Capture the cell that displays the provided text and extract its [x, y] central coordinate. 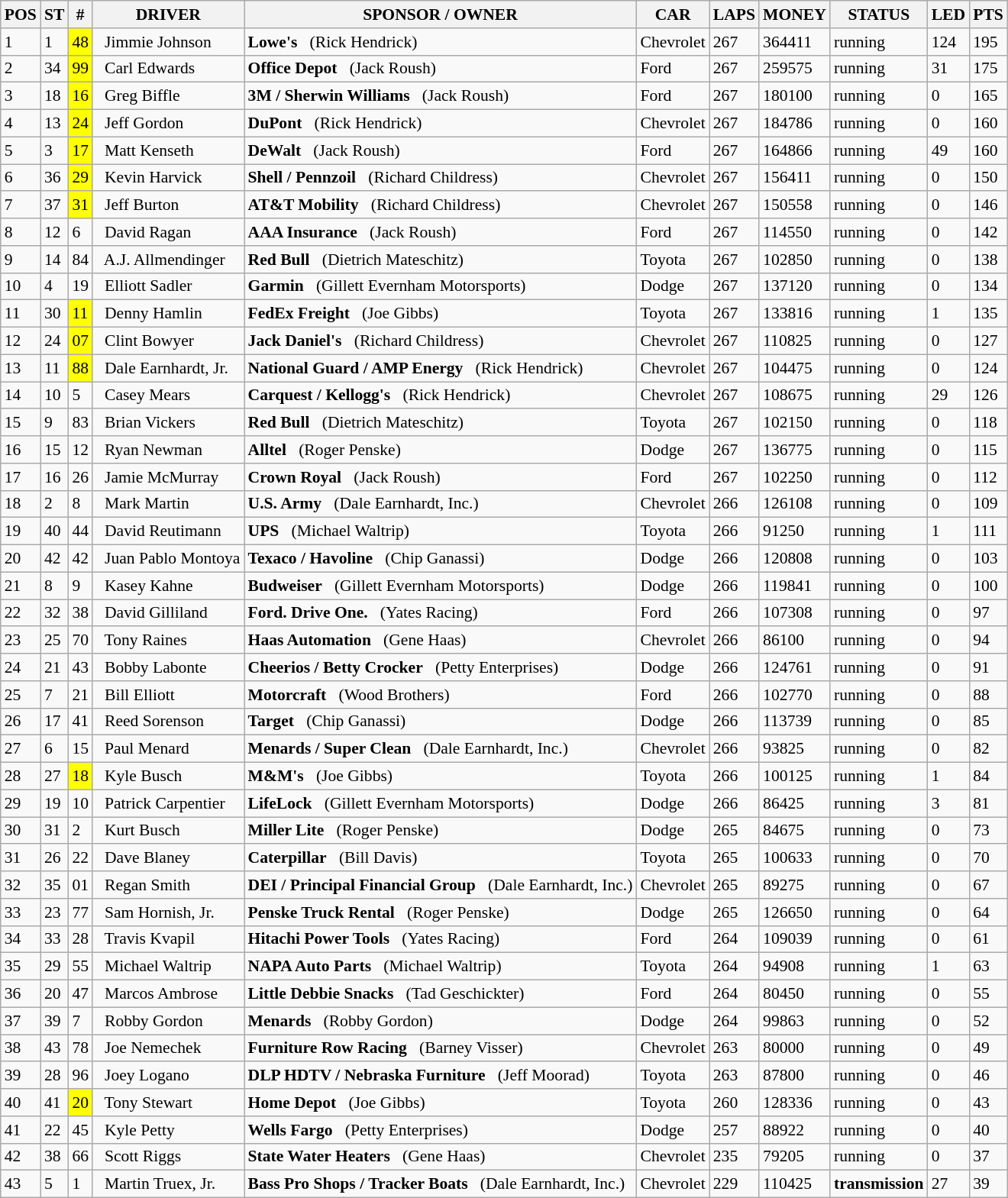
Bill Elliott [168, 695]
Ryan Newman [168, 450]
David Reutimann [168, 531]
Carquest / Kellogg's (Rick Hendrick) [441, 396]
Travis Kvapil [168, 939]
Greg Biffle [168, 96]
126 [988, 396]
99 [80, 69]
AT&T Mobility (Richard Childress) [441, 205]
184786 [794, 124]
DEI / Principal Financial Group (Dale Earnhardt, Inc.) [441, 885]
93825 [794, 749]
138 [988, 260]
84675 [794, 831]
235 [735, 1157]
Bobby Labonte [168, 667]
66 [80, 1157]
Texaco / Havoline (Chip Ganassi) [441, 559]
99863 [794, 1021]
Paul Menard [168, 749]
100 [988, 586]
M&M's (Joe Gibbs) [441, 777]
100125 [794, 777]
109039 [794, 939]
A.J. Allmendinger [168, 260]
Dale Earnhardt, Jr. [168, 368]
94 [988, 641]
80000 [794, 1048]
364411 [794, 42]
David Ragan [168, 232]
97 [988, 613]
Jeff Burton [168, 205]
47 [80, 994]
165 [988, 96]
Ford. Drive One. (Yates Racing) [441, 613]
DRIVER [168, 15]
3M / Sherwin Williams (Jack Roush) [441, 96]
Joey Logano [168, 1076]
96 [80, 1076]
112 [988, 477]
Scott Riggs [168, 1157]
44 [80, 531]
142 [988, 232]
Budweiser (Gillett Evernham Motorsports) [441, 586]
111 [988, 531]
Caterpillar (Bill Davis) [441, 858]
103 [988, 559]
108675 [794, 396]
Shell / Pennzoil (Richard Childress) [441, 178]
State Water Heaters (Gene Haas) [441, 1157]
52 [988, 1021]
Joe Nemechek [168, 1048]
164866 [794, 150]
100633 [794, 858]
SPONSOR / OWNER [441, 15]
126650 [794, 912]
114550 [794, 232]
PTS [988, 15]
Juan Pablo Montoya [168, 559]
81 [988, 803]
118 [988, 423]
Clint Bowyer [168, 341]
110425 [794, 1184]
Michael Waltrip [168, 967]
Robby Gordon [168, 1021]
Garmin (Gillett Evernham Motorsports) [441, 286]
Martin Truex, Jr. [168, 1184]
86100 [794, 641]
DLP HDTV / Nebraska Furniture (Jeff Moorad) [441, 1076]
88922 [794, 1130]
77 [80, 912]
150558 [794, 205]
DeWalt (Jack Roush) [441, 150]
94908 [794, 967]
CAR [672, 15]
Mark Martin [168, 504]
Jack Daniel's (Richard Childress) [441, 341]
45 [80, 1130]
120808 [794, 559]
National Guard / AMP Energy (Rick Hendrick) [441, 368]
137120 [794, 286]
Cheerios / Betty Crocker (Petty Enterprises) [441, 667]
48 [80, 42]
78 [80, 1048]
79205 [794, 1157]
Alltel (Roger Penske) [441, 450]
175 [988, 69]
110825 [794, 341]
260 [735, 1103]
Menards / Super Clean (Dale Earnhardt, Inc.) [441, 749]
135 [988, 314]
259575 [794, 69]
46 [988, 1076]
MONEY [794, 15]
STATUS [879, 15]
107308 [794, 613]
Kurt Busch [168, 831]
Lowe's (Rick Hendrick) [441, 42]
POS [21, 15]
Patrick Carpentier [168, 803]
Kasey Kahne [168, 586]
Brian Vickers [168, 423]
73 [988, 831]
83 [80, 423]
Matt Kenseth [168, 150]
DuPont (Rick Hendrick) [441, 124]
63 [988, 967]
Kyle Petty [168, 1130]
89275 [794, 885]
UPS (Michael Waltrip) [441, 531]
Tony Stewart [168, 1103]
115 [988, 450]
124761 [794, 667]
146 [988, 205]
LifeLock (Gillett Evernham Motorsports) [441, 803]
Elliott Sadler [168, 286]
07 [80, 341]
87800 [794, 1076]
64 [988, 912]
136775 [794, 450]
Penske Truck Rental (Roger Penske) [441, 912]
150 [988, 178]
119841 [794, 586]
133816 [794, 314]
127 [988, 341]
86425 [794, 803]
Furniture Row Racing (Barney Visser) [441, 1048]
Wells Fargo (Petty Enterprises) [441, 1130]
Office Depot (Jack Roush) [441, 69]
Little Debbie Snacks (Tad Geschickter) [441, 994]
David Gilliland [168, 613]
257 [735, 1130]
# [80, 15]
U.S. Army (Dale Earnhardt, Inc.) [441, 504]
Hitachi Power Tools (Yates Racing) [441, 939]
Jamie McMurray [168, 477]
195 [988, 42]
102850 [794, 260]
Denny Hamlin [168, 314]
Jimmie Johnson [168, 42]
Jeff Gordon [168, 124]
Home Depot (Joe Gibbs) [441, 1103]
156411 [794, 178]
01 [80, 885]
180100 [794, 96]
134 [988, 286]
Reed Sorenson [168, 722]
FedEx Freight (Joe Gibbs) [441, 314]
85 [988, 722]
67 [988, 885]
Casey Mears [168, 396]
Marcos Ambrose [168, 994]
AAA Insurance (Jack Roush) [441, 232]
Kevin Harvick [168, 178]
Carl Edwards [168, 69]
80450 [794, 994]
Tony Raines [168, 641]
LED [948, 15]
Target (Chip Ganassi) [441, 722]
91250 [794, 531]
Sam Hornish, Jr. [168, 912]
Haas Automation (Gene Haas) [441, 641]
102770 [794, 695]
113739 [794, 722]
NAPA Auto Parts (Michael Waltrip) [441, 967]
102250 [794, 477]
126108 [794, 504]
Bass Pro Shops / Tracker Boats (Dale Earnhardt, Inc.) [441, 1184]
104475 [794, 368]
Regan Smith [168, 885]
Miller Lite (Roger Penske) [441, 831]
Dave Blaney [168, 858]
128336 [794, 1103]
82 [988, 749]
102150 [794, 423]
Crown Royal (Jack Roush) [441, 477]
ST [55, 15]
91 [988, 667]
Motorcraft (Wood Brothers) [441, 695]
229 [735, 1184]
61 [988, 939]
Kyle Busch [168, 777]
LAPS [735, 15]
transmission [879, 1184]
109 [988, 504]
Menards (Robby Gordon) [441, 1021]
